Output the [X, Y] coordinate of the center of the cell containing the given text.  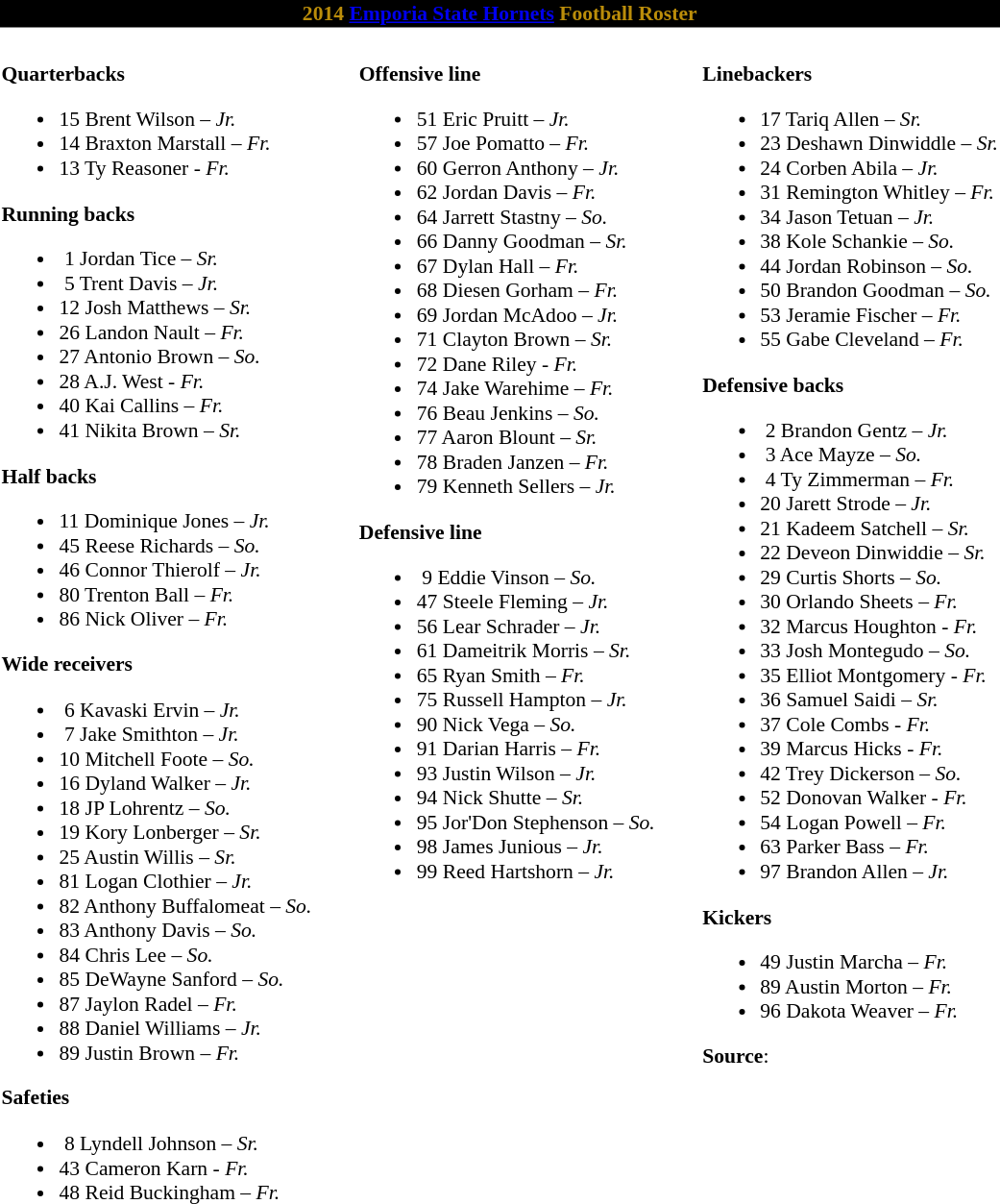
2014 Emporia State Hornets Football Roster [500, 13]
